For the text-containing cell, return its midpoint in [X, Y] coordinate format. 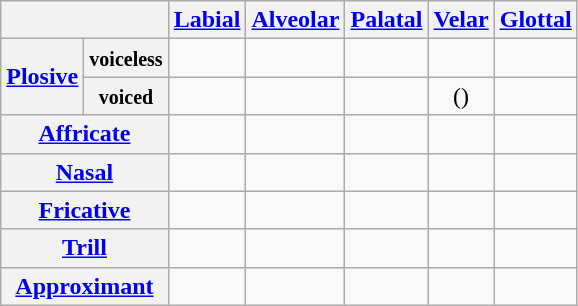
() [461, 96]
Alveolar [296, 20]
Affricate [84, 134]
Fricative [84, 210]
Approximant [84, 286]
voiced [126, 96]
Palatal [386, 20]
voiceless [126, 58]
Nasal [84, 172]
Velar [461, 20]
Labial [207, 20]
Trill [84, 248]
Plosive [42, 77]
Glottal [536, 20]
